Return the [x, y] coordinate for the center point of the cell that contains the specified text.  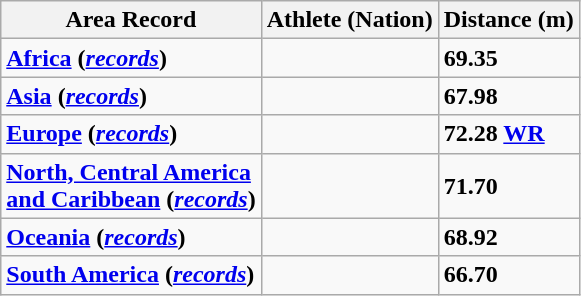
Athlete (Nation) [350, 20]
69.35 [508, 58]
Oceania (records) [131, 237]
Distance (m) [508, 20]
71.70 [508, 186]
North, Central Americaand Caribbean (records) [131, 186]
Asia (records) [131, 96]
68.92 [508, 237]
66.70 [508, 275]
Africa (records) [131, 58]
72.28 WR [508, 134]
67.98 [508, 96]
Area Record [131, 20]
Europe (records) [131, 134]
South America (records) [131, 275]
